Return the (x, y) coordinate for the center point of the cell that contains the specified text.  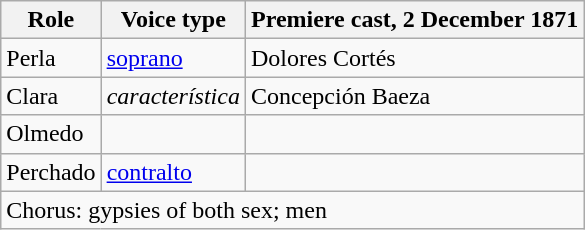
Perla (51, 58)
Premiere cast, 2 December 1871 (414, 20)
característica (173, 96)
Chorus: gypsies of both sex; men (292, 210)
Dolores Cortés (414, 58)
Concepción Baeza (414, 96)
Role (51, 20)
contralto (173, 172)
Olmedo (51, 134)
soprano (173, 58)
Clara (51, 96)
Voice type (173, 20)
Perchado (51, 172)
